Determine the [X, Y] coordinate at the center of the cell enclosing the given text.  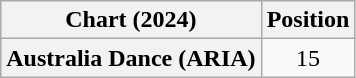
15 [308, 58]
Australia Dance (ARIA) [131, 58]
Chart (2024) [131, 20]
Position [308, 20]
